Determine the [X, Y] coordinate at the center of the cell enclosing the given text.  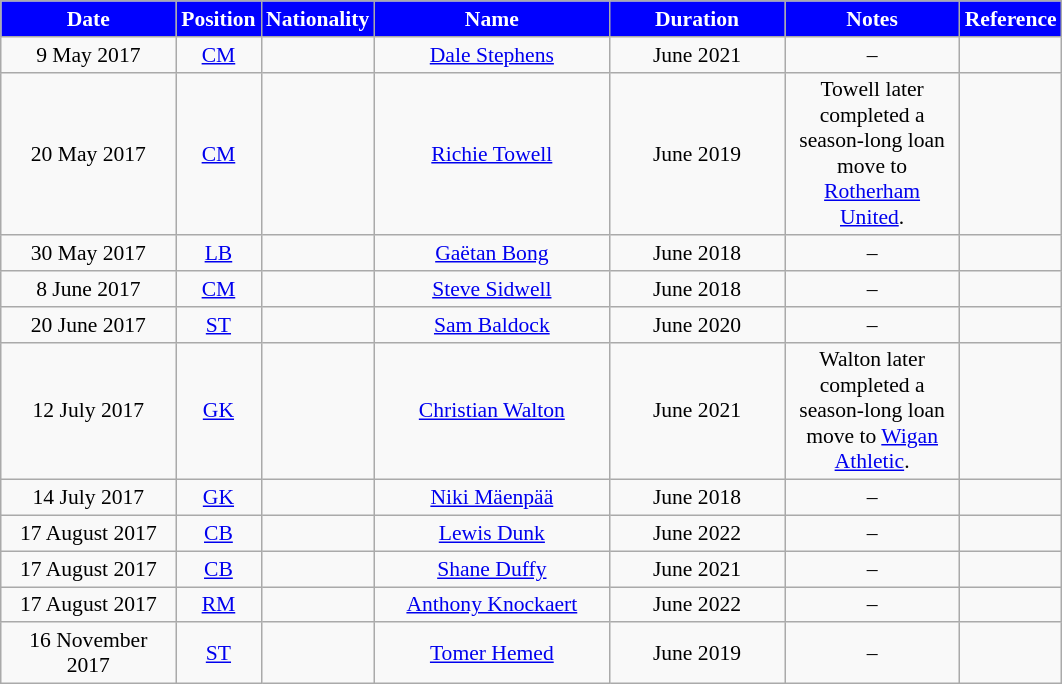
Niki Mäenpää [492, 498]
20 May 2017 [88, 154]
Towell later completed a season-long loan move to Rotherham United. [872, 154]
20 June 2017 [88, 325]
Position [218, 19]
12 July 2017 [88, 411]
June 2020 [696, 325]
16 November 2017 [88, 654]
Sam Baldock [492, 325]
Anthony Knockaert [492, 605]
Duration [696, 19]
Date [88, 19]
LB [218, 254]
8 June 2017 [88, 289]
Name [492, 19]
Steve Sidwell [492, 289]
Gaëtan Bong [492, 254]
Reference [1011, 19]
Walton later completed a season-long loan move to Wigan Athletic. [872, 411]
14 July 2017 [88, 498]
Shane Duffy [492, 569]
Christian Walton [492, 411]
RM [218, 605]
Dale Stephens [492, 55]
Richie Towell [492, 154]
30 May 2017 [88, 254]
Nationality [318, 19]
Tomer Hemed [492, 654]
Notes [872, 19]
9 May 2017 [88, 55]
Lewis Dunk [492, 534]
